Find where the given text appears and provide that cell's center as (x, y) coordinate. 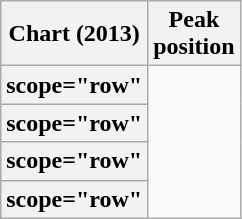
Peakposition (194, 34)
Chart (2013) (74, 34)
